Extract the [X, Y] coordinate from the center of the cell holding the provided text.  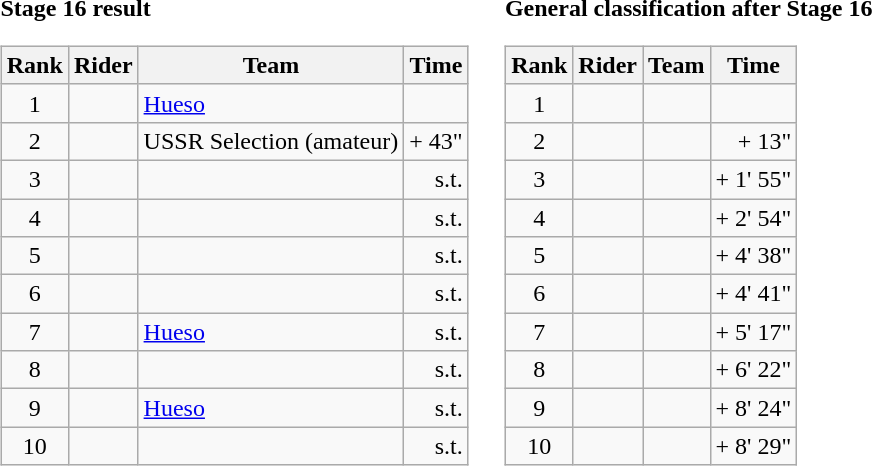
+ 4' 38" [754, 256]
+ 8' 29" [754, 446]
+ 43" [436, 141]
+ 4' 41" [754, 294]
+ 8' 24" [754, 408]
+ 1' 55" [754, 179]
+ 13" [754, 141]
USSR Selection (amateur) [271, 141]
+ 2' 54" [754, 217]
+ 5' 17" [754, 332]
+ 6' 22" [754, 370]
